Locate the cell with the specified text and output its (x, y) center coordinate. 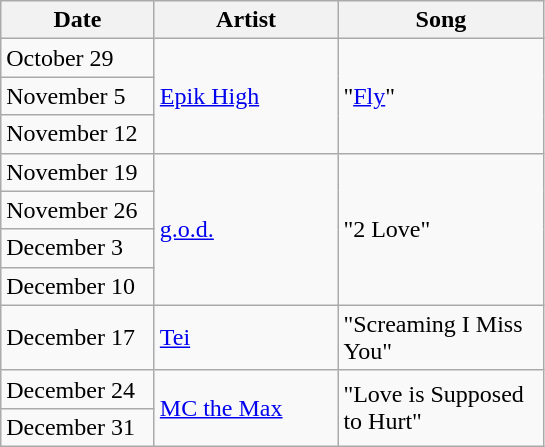
"Screaming I Miss You" (441, 338)
December 31 (78, 427)
Epik High (246, 96)
Tei (246, 338)
"2 Love" (441, 229)
December 24 (78, 389)
Artist (246, 20)
g.o.d. (246, 229)
December 17 (78, 338)
Song (441, 20)
December 3 (78, 248)
November 19 (78, 172)
November 5 (78, 96)
October 29 (78, 58)
November 12 (78, 134)
MC the Max (246, 408)
December 10 (78, 286)
Date (78, 20)
"Fly" (441, 96)
"Love is Supposed to Hurt" (441, 408)
November 26 (78, 210)
